Scan for the cell matching the given text and deliver its (X, Y) coordinate at center. 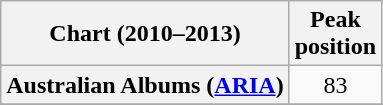
Chart (2010–2013) (145, 34)
83 (335, 85)
Peakposition (335, 34)
Australian Albums (ARIA) (145, 85)
